Scan for the cell matching the given text and deliver its [x, y] coordinate at center. 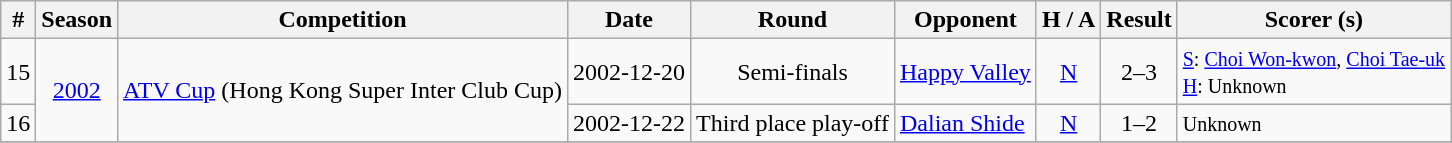
Dalian Shide [965, 123]
# [18, 20]
ATV Cup (Hong Kong Super Inter Club Cup) [343, 90]
Happy Valley [965, 72]
1–2 [1139, 123]
16 [18, 123]
Result [1139, 20]
2–3 [1139, 72]
Unknown [1314, 123]
Round [793, 20]
Opponent [965, 20]
H / A [1068, 20]
Semi-finals [793, 72]
Third place play-off [793, 123]
2002 [77, 90]
Scorer (s) [1314, 20]
Date [630, 20]
15 [18, 72]
2002-12-22 [630, 123]
Season [77, 20]
2002-12-20 [630, 72]
S: Choi Won-kwon, Choi Tae-uk H: Unknown [1314, 72]
Competition [343, 20]
